From the cell containing the given text, extract its center point as (X, Y) coordinate. 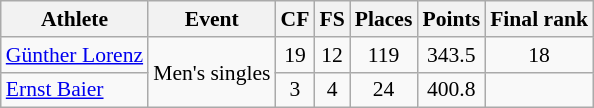
4 (332, 90)
Günther Lorenz (74, 55)
119 (384, 55)
12 (332, 55)
FS (332, 19)
19 (296, 55)
400.8 (451, 90)
18 (539, 55)
Men's singles (212, 72)
Ernst Baier (74, 90)
3 (296, 90)
343.5 (451, 55)
Athlete (74, 19)
Event (212, 19)
Points (451, 19)
Final rank (539, 19)
CF (296, 19)
Places (384, 19)
24 (384, 90)
